Identify which cell holds the provided text, then report its (X, Y) central coordinate. 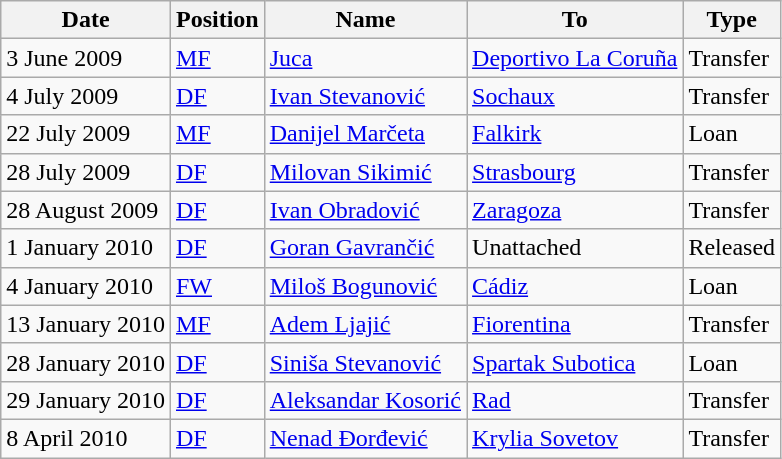
Ivan Obradović (365, 210)
22 July 2009 (86, 134)
Cádiz (575, 286)
Zaragoza (575, 210)
Adem Ljajić (365, 324)
Falkirk (575, 134)
13 January 2010 (86, 324)
Danijel Marčeta (365, 134)
Ivan Stevanović (365, 96)
Position (217, 20)
Rad (575, 400)
28 August 2009 (86, 210)
Type (732, 20)
Spartak Subotica (575, 362)
28 January 2010 (86, 362)
Date (86, 20)
Released (732, 248)
Name (365, 20)
Juca (365, 58)
Deportivo La Coruña (575, 58)
To (575, 20)
Milovan Sikimić (365, 172)
Sochaux (575, 96)
28 July 2009 (86, 172)
Unattached (575, 248)
Miloš Bogunović (365, 286)
Siniša Stevanović (365, 362)
Strasbourg (575, 172)
3 June 2009 (86, 58)
Krylia Sovetov (575, 438)
Aleksandar Kosorić (365, 400)
1 January 2010 (86, 248)
Nenad Đorđević (365, 438)
4 July 2009 (86, 96)
8 April 2010 (86, 438)
29 January 2010 (86, 400)
Fiorentina (575, 324)
4 January 2010 (86, 286)
FW (217, 286)
Goran Gavrančić (365, 248)
